Scan for the cell matching the given text and deliver its (x, y) coordinate at center. 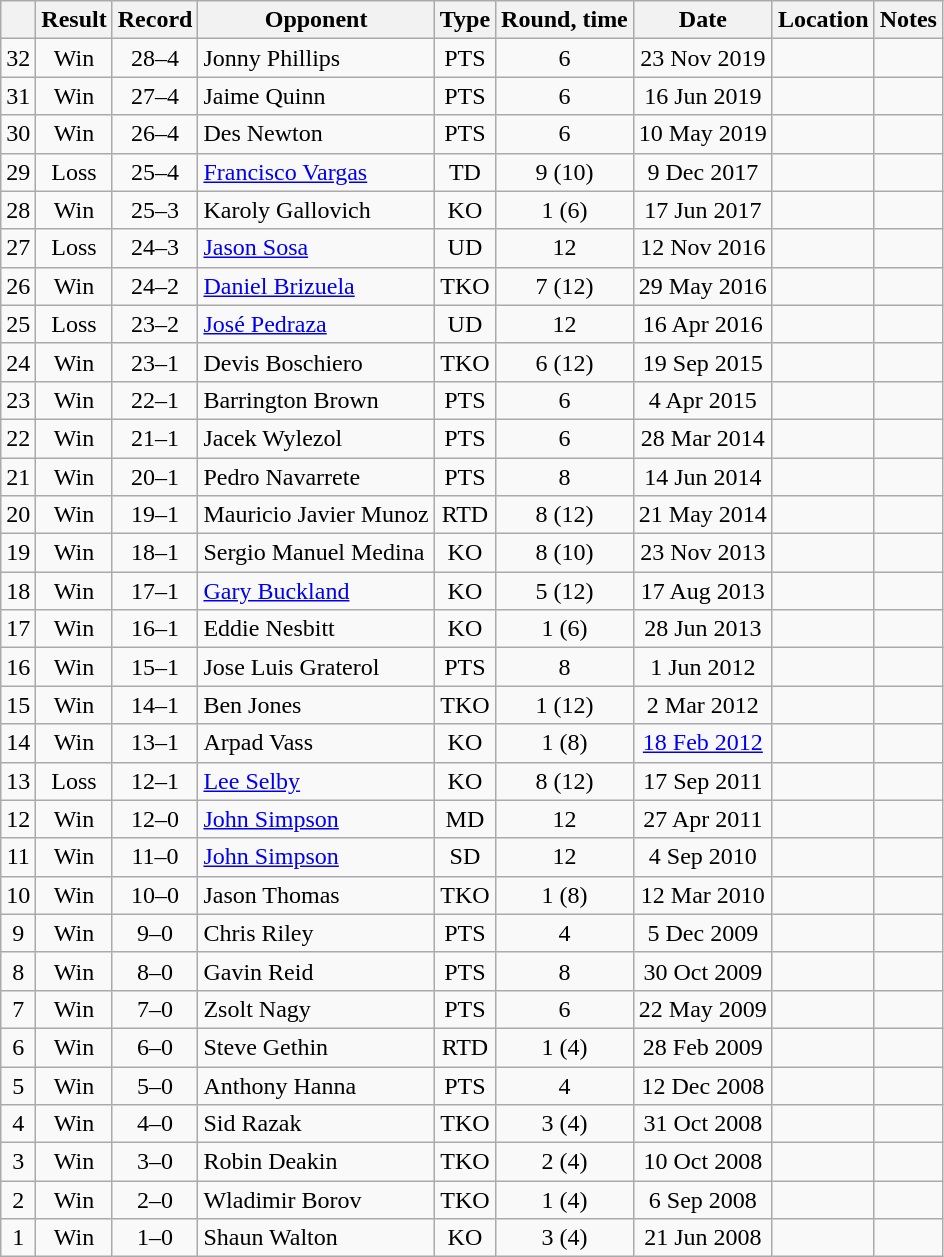
Anthony Hanna (316, 1085)
5 (18, 1085)
28 Mar 2014 (702, 438)
Jason Thomas (316, 895)
25–3 (155, 210)
Arpad Vass (316, 743)
8–0 (155, 971)
2 (4) (565, 1162)
4–0 (155, 1124)
3 (18, 1162)
19 (18, 553)
28 Jun 2013 (702, 629)
17 (18, 629)
30 Oct 2009 (702, 971)
32 (18, 58)
14–1 (155, 705)
14 (18, 743)
1 Jun 2012 (702, 667)
Opponent (316, 20)
17 Sep 2011 (702, 781)
1 (18, 1238)
18 (18, 591)
Pedro Navarrete (316, 477)
SD (464, 857)
20 (18, 515)
20–1 (155, 477)
Date (702, 20)
Karoly Gallovich (316, 210)
19 Sep 2015 (702, 362)
1 (12) (565, 705)
17 Jun 2017 (702, 210)
2 Mar 2012 (702, 705)
31 (18, 96)
9 (18, 933)
3–0 (155, 1162)
17 Aug 2013 (702, 591)
Sid Razak (316, 1124)
11–0 (155, 857)
24–2 (155, 286)
6–0 (155, 1047)
21 May 2014 (702, 515)
Location (823, 20)
28–4 (155, 58)
5 (12) (565, 591)
Des Newton (316, 134)
22 May 2009 (702, 1009)
5 Dec 2009 (702, 933)
Zsolt Nagy (316, 1009)
23 (18, 400)
21–1 (155, 438)
Jacek Wylezol (316, 438)
31 Oct 2008 (702, 1124)
2 (18, 1200)
Result (74, 20)
Chris Riley (316, 933)
23–1 (155, 362)
27 (18, 248)
30 (18, 134)
12 Dec 2008 (702, 1085)
26–4 (155, 134)
8 (10) (565, 553)
12–1 (155, 781)
29 May 2016 (702, 286)
Jaime Quinn (316, 96)
Gavin Reid (316, 971)
22–1 (155, 400)
7–0 (155, 1009)
27 Apr 2011 (702, 819)
29 (18, 172)
Mauricio Javier Munoz (316, 515)
10–0 (155, 895)
13 (18, 781)
28 (18, 210)
Jason Sosa (316, 248)
Steve Gethin (316, 1047)
24 (18, 362)
Record (155, 20)
6 (12) (565, 362)
17–1 (155, 591)
18–1 (155, 553)
7 (18, 1009)
10 Oct 2008 (702, 1162)
14 Jun 2014 (702, 477)
Eddie Nesbitt (316, 629)
Wladimir Borov (316, 1200)
Round, time (565, 20)
15–1 (155, 667)
Shaun Walton (316, 1238)
16 Apr 2016 (702, 324)
24–3 (155, 248)
12 Mar 2010 (702, 895)
6 Sep 2008 (702, 1200)
21 (18, 477)
27–4 (155, 96)
Ben Jones (316, 705)
Robin Deakin (316, 1162)
25 (18, 324)
Sergio Manuel Medina (316, 553)
28 Feb 2009 (702, 1047)
Lee Selby (316, 781)
12 Nov 2016 (702, 248)
Type (464, 20)
23 Nov 2013 (702, 553)
11 (18, 857)
Jose Luis Graterol (316, 667)
1–0 (155, 1238)
7 (12) (565, 286)
4 Sep 2010 (702, 857)
Francisco Vargas (316, 172)
Daniel Brizuela (316, 286)
16–1 (155, 629)
Barrington Brown (316, 400)
Notes (908, 20)
19–1 (155, 515)
9 Dec 2017 (702, 172)
2–0 (155, 1200)
MD (464, 819)
18 Feb 2012 (702, 743)
10 (18, 895)
José Pedraza (316, 324)
12–0 (155, 819)
15 (18, 705)
4 Apr 2015 (702, 400)
21 Jun 2008 (702, 1238)
9 (10) (565, 172)
13–1 (155, 743)
10 May 2019 (702, 134)
26 (18, 286)
Devis Boschiero (316, 362)
22 (18, 438)
16 Jun 2019 (702, 96)
9–0 (155, 933)
25–4 (155, 172)
5–0 (155, 1085)
23 Nov 2019 (702, 58)
16 (18, 667)
23–2 (155, 324)
Jonny Phillips (316, 58)
TD (464, 172)
Gary Buckland (316, 591)
